Determine the (x, y) coordinate at the center of the cell enclosing the given text.  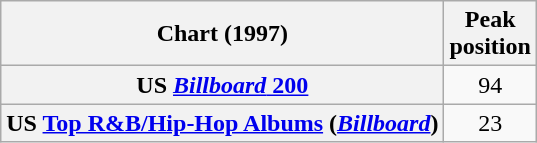
Peak position (490, 34)
US Billboard 200 (222, 85)
US Top R&B/Hip-Hop Albums (Billboard) (222, 123)
94 (490, 85)
23 (490, 123)
Chart (1997) (222, 34)
